Locate the cell with the specified text and output its (X, Y) center coordinate. 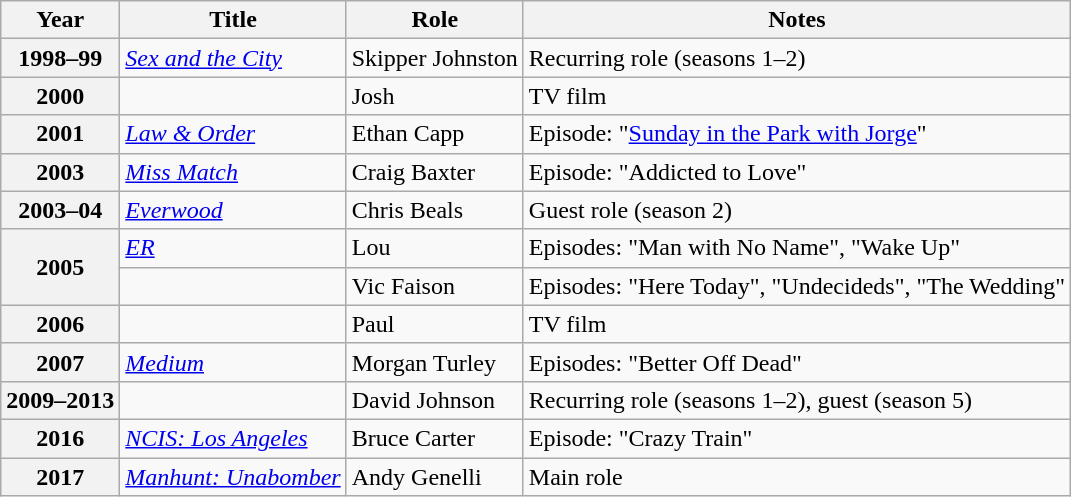
2005 (60, 267)
Notes (796, 20)
Episodes: "Man with No Name", "Wake Up" (796, 248)
Episode: "Sunday in the Park with Jorge" (796, 134)
Episode: "Addicted to Love" (796, 172)
Year (60, 20)
Episode: "Crazy Train" (796, 438)
ER (233, 248)
Recurring role (seasons 1–2), guest (season 5) (796, 400)
Recurring role (seasons 1–2) (796, 58)
Everwood (233, 210)
2007 (60, 362)
Lou (434, 248)
Paul (434, 324)
Morgan Turley (434, 362)
2003 (60, 172)
Manhunt: Unabomber (233, 477)
Role (434, 20)
Guest role (season 2) (796, 210)
Bruce Carter (434, 438)
2000 (60, 96)
Law & Order (233, 134)
Episodes: "Better Off Dead" (796, 362)
Craig Baxter (434, 172)
2009–2013 (60, 400)
Medium (233, 362)
2001 (60, 134)
Josh (434, 96)
Sex and the City (233, 58)
Title (233, 20)
2017 (60, 477)
Vic Faison (434, 286)
NCIS: Los Angeles (233, 438)
Chris Beals (434, 210)
David Johnson (434, 400)
Main role (796, 477)
1998–99 (60, 58)
Skipper Johnston (434, 58)
Ethan Capp (434, 134)
2016 (60, 438)
Andy Genelli (434, 477)
Episodes: "Here Today", "Undecideds", "The Wedding" (796, 286)
2006 (60, 324)
Miss Match (233, 172)
2003–04 (60, 210)
